Extract the (X, Y) coordinate from the center of the cell holding the provided text.  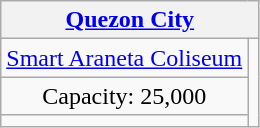
Capacity: 25,000 (124, 96)
Quezon City (130, 20)
Smart Araneta Coliseum (124, 58)
